Extract the [X, Y] coordinate from the center of the cell holding the provided text.  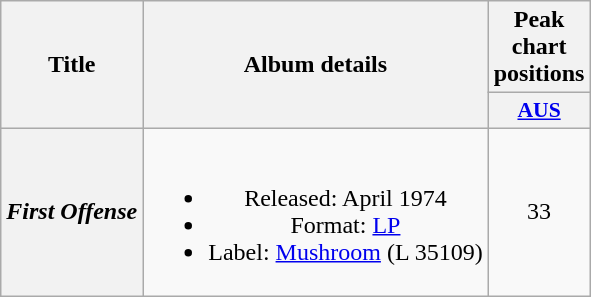
Album details [316, 65]
First Offense [72, 212]
AUS [539, 111]
Peak chart positions [539, 47]
Title [72, 65]
33 [539, 212]
Released: April 1974Format: LPLabel: Mushroom (L 35109) [316, 212]
